Provide the (X, Y) coordinate of the cell's center where the given text is located.  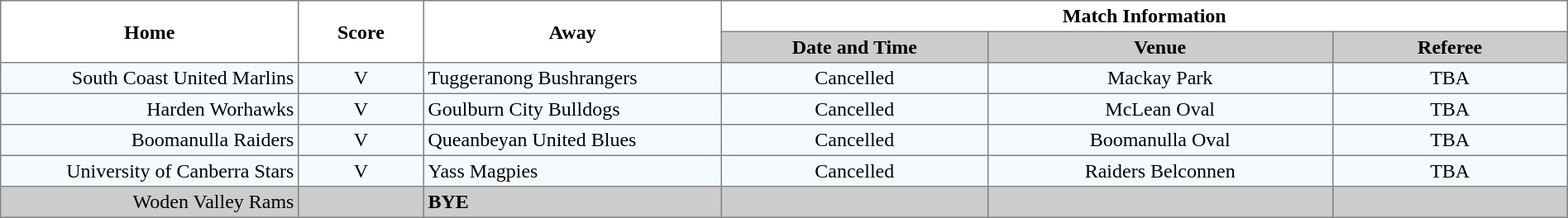
South Coast United Marlins (150, 78)
Yass Magpies (572, 171)
BYE (572, 202)
Goulburn City Bulldogs (572, 109)
Boomanulla Raiders (150, 140)
Tuggeranong Bushrangers (572, 78)
Raiders Belconnen (1159, 171)
Venue (1159, 47)
Referee (1450, 47)
Score (361, 31)
Harden Worhawks (150, 109)
Boomanulla Oval (1159, 140)
Queanbeyan United Blues (572, 140)
Mackay Park (1159, 78)
Woden Valley Rams (150, 202)
Match Information (1145, 17)
McLean Oval (1159, 109)
Date and Time (854, 47)
Home (150, 31)
University of Canberra Stars (150, 171)
Away (572, 31)
